From the cell containing the given text, extract its center point as (x, y) coordinate. 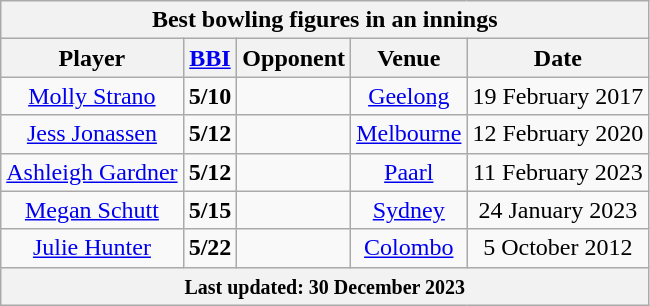
5/22 (210, 248)
Last updated: 30 December 2023 (325, 286)
Megan Schutt (92, 210)
Ashleigh Gardner (92, 172)
BBI (210, 58)
5/10 (210, 96)
Molly Strano (92, 96)
Best bowling figures in an innings (325, 20)
5/15 (210, 210)
19 February 2017 (558, 96)
Paarl (409, 172)
Melbourne (409, 134)
Opponent (294, 58)
12 February 2020 (558, 134)
Jess Jonassen (92, 134)
5 October 2012 (558, 248)
Sydney (409, 210)
24 January 2023 (558, 210)
Geelong (409, 96)
Colombo (409, 248)
Julie Hunter (92, 248)
Date (558, 58)
11 February 2023 (558, 172)
Player (92, 58)
Venue (409, 58)
